Locate the cell with the specified text and output its (x, y) center coordinate. 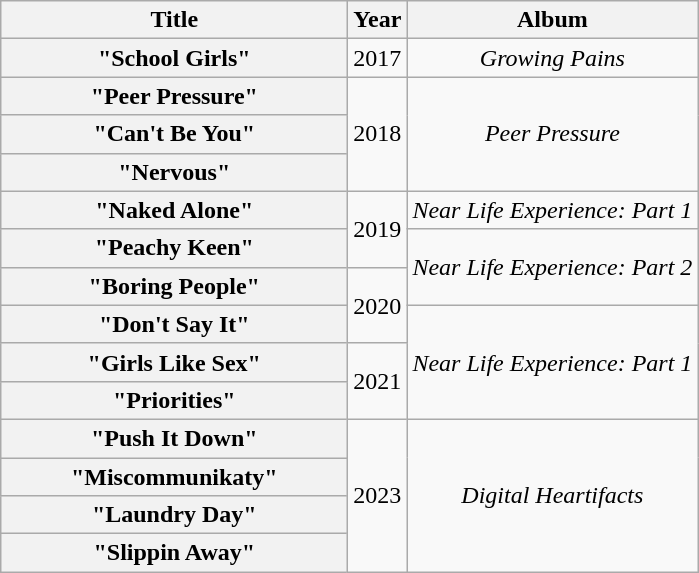
Growing Pains (552, 58)
2020 (378, 305)
Near Life Experience: Part 2 (552, 267)
"Don't Say It" (174, 324)
2018 (378, 134)
Year (378, 20)
"Naked Alone" (174, 210)
"Girls Like Sex" (174, 362)
"Can't Be You" (174, 134)
2017 (378, 58)
Title (174, 20)
"Nervous" (174, 172)
"Slippin Away" (174, 553)
2021 (378, 381)
2019 (378, 229)
2023 (378, 495)
"Peer Pressure" (174, 96)
"Peachy Keen" (174, 248)
"Miscommunikaty" (174, 477)
Peer Pressure (552, 134)
"Push It Down" (174, 438)
"Boring People" (174, 286)
"Priorities" (174, 400)
Digital Heartifacts (552, 495)
"School Girls" (174, 58)
Album (552, 20)
"Laundry Day" (174, 515)
